Determine the [X, Y] coordinate at the center of the cell enclosing the given text.  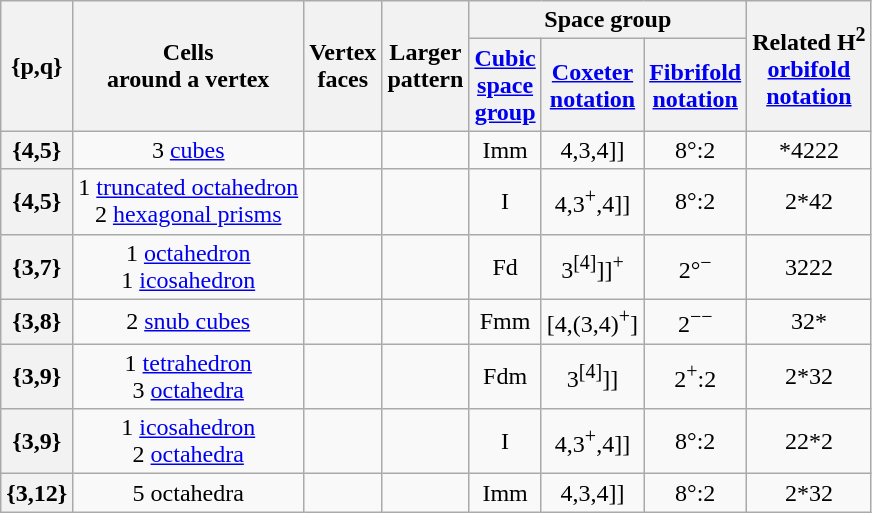
3 cubes [188, 150]
2−− [696, 322]
Largerpattern [426, 66]
Cellsaround a vertex [188, 66]
3222 [809, 266]
3[4]]]+ [592, 266]
[4,(3,4)+] [592, 322]
1 truncated octahedron2 hexagonal prisms [188, 202]
2 snub cubes [188, 322]
1 octahedron1 icosahedron [188, 266]
3[4]]] [592, 376]
Fd [505, 266]
2*42 [809, 202]
Fibrifoldnotation [696, 85]
Related H2orbifoldnotation [809, 66]
Vertexfaces [343, 66]
22*2 [809, 442]
{3,12} [37, 493]
Fmm [505, 322]
2+:2 [696, 376]
{3,7} [37, 266]
1 tetrahedron3 octahedra [188, 376]
2°− [696, 266]
{p,q} [37, 66]
Cubicspacegroup [505, 85]
Space group [608, 20]
1 icosahedron2 octahedra [188, 442]
32* [809, 322]
Coxeternotation [592, 85]
Fdm [505, 376]
{3,8} [37, 322]
*4222 [809, 150]
5 octahedra [188, 493]
